For the text-containing cell, return its midpoint in (x, y) coordinate format. 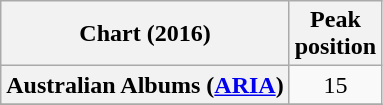
Chart (2016) (145, 34)
Australian Albums (ARIA) (145, 85)
15 (335, 85)
Peak position (335, 34)
